Find where the given text appears and provide that cell's center as [x, y] coordinate. 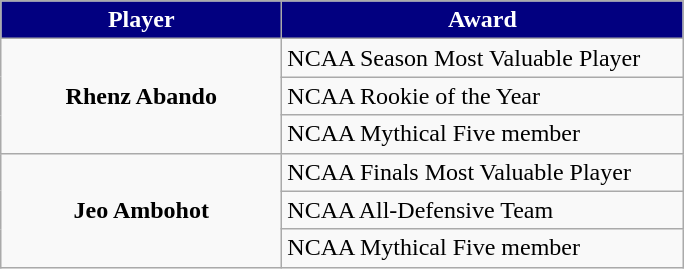
Rhenz Abando [142, 96]
Jeo Ambohot [142, 210]
NCAA Finals Most Valuable Player [482, 172]
Award [482, 20]
NCAA All-Defensive Team [482, 210]
Player [142, 20]
NCAA Rookie of the Year [482, 96]
NCAA Season Most Valuable Player [482, 58]
